Detect which cell encompasses the target text, then output its (x, y) center coordinate. 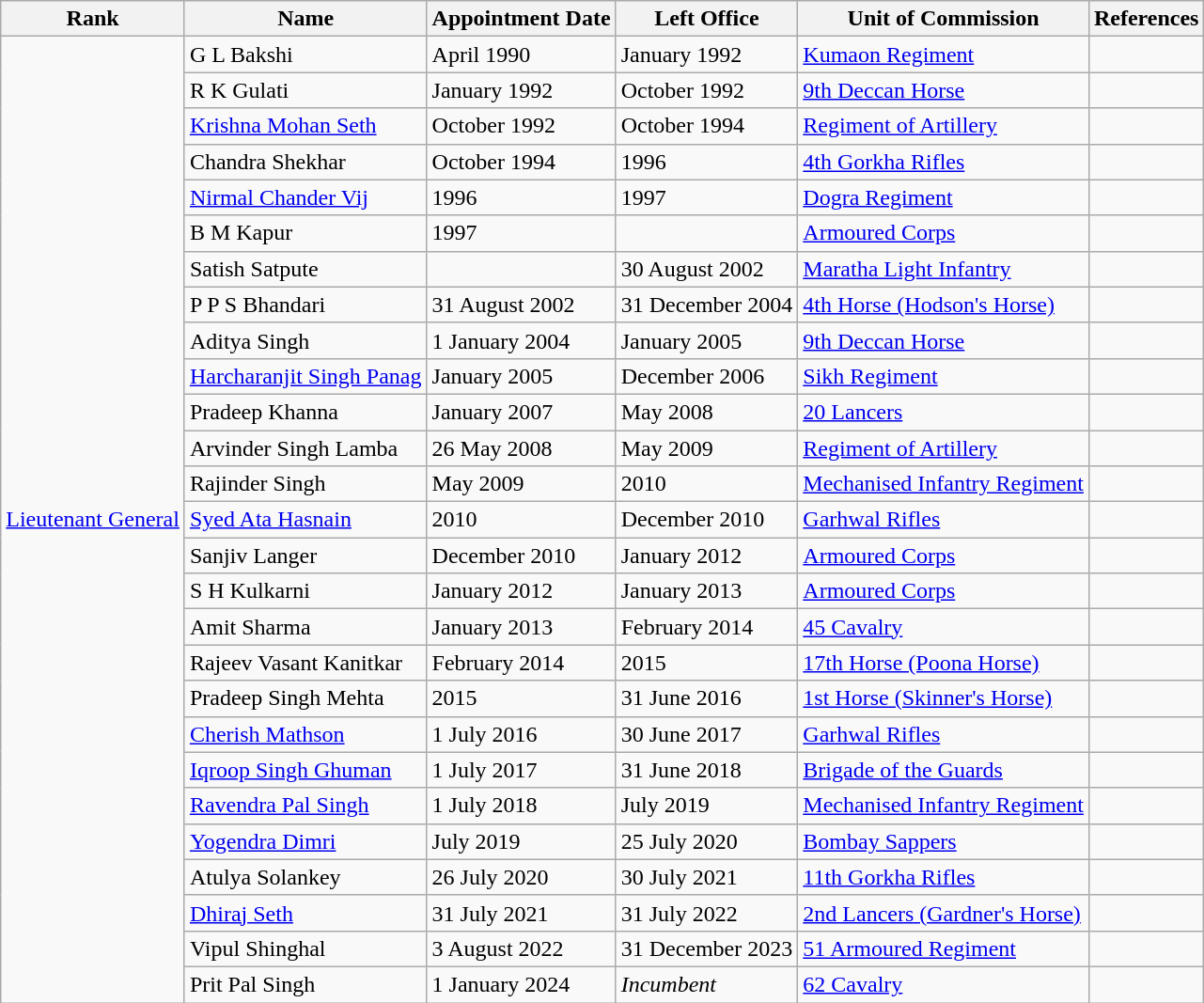
30 June 2017 (707, 734)
1 July 2017 (521, 770)
Amit Sharma (305, 627)
Name (305, 19)
References (1147, 19)
Kumaon Regiment (944, 55)
25 July 2020 (707, 841)
31 July 2022 (707, 913)
B M Kapur (305, 233)
Sikh Regiment (944, 376)
Pradeep Singh Mehta (305, 698)
Cherish Mathson (305, 734)
4th Horse (Hodson's Horse) (944, 305)
26 May 2008 (521, 448)
17th Horse (Poona Horse) (944, 663)
Dogra Regiment (944, 197)
April 1990 (521, 55)
Left Office (707, 19)
1 January 2004 (521, 340)
31 August 2002 (521, 305)
Syed Ata Hasnain (305, 520)
Sanjiv Langer (305, 556)
Rajeev Vasant Kanitkar (305, 663)
December 2006 (707, 376)
1 July 2018 (521, 806)
30 July 2021 (707, 877)
1st Horse (Skinner's Horse) (944, 698)
4th Gorkha Rifles (944, 162)
Ravendra Pal Singh (305, 806)
Krishna Mohan Seth (305, 126)
26 July 2020 (521, 877)
Brigade of the Guards (944, 770)
1 January 2024 (521, 984)
Pradeep Khanna (305, 412)
January 2007 (521, 412)
Vipul Shinghal (305, 948)
Arvinder Singh Lamba (305, 448)
Maratha Light Infantry (944, 269)
G L Bakshi (305, 55)
62 Cavalry (944, 984)
51 Armoured Regiment (944, 948)
30 August 2002 (707, 269)
Yogendra Dimri (305, 841)
Rajinder Singh (305, 484)
Dhiraj Seth (305, 913)
31 December 2004 (707, 305)
1 July 2016 (521, 734)
31 June 2016 (707, 698)
R K Gulati (305, 90)
Satish Satpute (305, 269)
Unit of Commission (944, 19)
Iqroop Singh Ghuman (305, 770)
20 Lancers (944, 412)
Aditya Singh (305, 340)
31 June 2018 (707, 770)
Appointment Date (521, 19)
31 July 2021 (521, 913)
May 2008 (707, 412)
2nd Lancers (Gardner's Horse) (944, 913)
S H Kulkarni (305, 591)
45 Cavalry (944, 627)
3 August 2022 (521, 948)
Rank (93, 19)
Harcharanjit Singh Panag (305, 376)
Lieutenant General (93, 520)
Chandra Shekhar (305, 162)
31 December 2023 (707, 948)
11th Gorkha Rifles (944, 877)
Bombay Sappers (944, 841)
Prit Pal Singh (305, 984)
Nirmal Chander Vij (305, 197)
P P S Bhandari (305, 305)
Incumbent (707, 984)
Atulya Solankey (305, 877)
